Extract the (x, y) coordinate from the center of the cell holding the provided text.  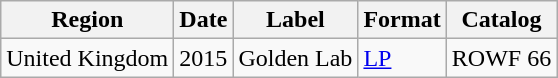
Date (204, 20)
2015 (204, 58)
Golden Lab (296, 58)
Region (88, 20)
Format (402, 20)
ROWF 66 (501, 58)
LP (402, 58)
Catalog (501, 20)
Label (296, 20)
United Kingdom (88, 58)
